Find where the given text appears and provide that cell's center as [X, Y] coordinate. 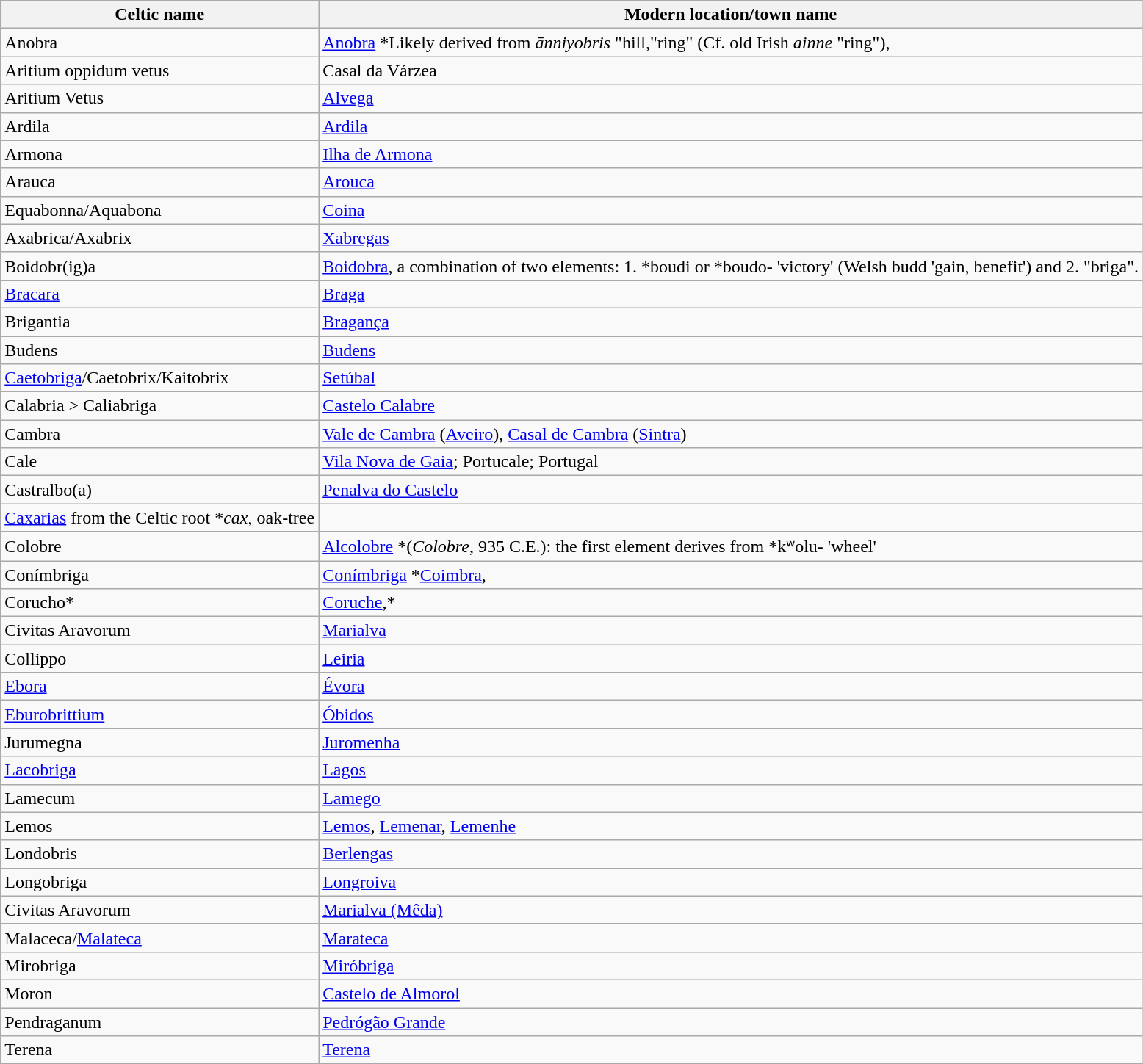
Modern location/town name [731, 15]
Caetobriga/Caetobrix/Kaitobrix [160, 378]
Collippo [160, 659]
Corucho* [160, 603]
Évora [731, 687]
Pendraganum [160, 1021]
Celtic name [160, 15]
Jurumegna [160, 742]
Cale [160, 462]
Longroiva [731, 882]
Alvega [731, 98]
Castralbo(a) [160, 490]
Brigantia [160, 322]
Setúbal [731, 378]
Mirobriga [160, 966]
Londobris [160, 854]
Berlengas [731, 854]
Marialva (Mêda) [731, 910]
Vila Nova de Gaia; Portucale; Portugal [731, 462]
Lagos [731, 770]
Eburobrittium [160, 714]
Lamecum [160, 798]
Colobre [160, 546]
Xabregas [731, 238]
Lacobriga [160, 770]
Aritium oppidum vetus [160, 70]
Pedrógão Grande [731, 1021]
Braga [731, 294]
Lamego [731, 798]
Bragança [731, 322]
Miróbriga [731, 966]
Armona [160, 154]
Alcolobre *(Colobre, 935 C.E.): the first element derives from *kʷolu- 'wheel' [731, 546]
Equabonna/Aquabona [160, 210]
Ebora [160, 687]
Penalva do Castelo [731, 490]
Vale de Cambra (Aveiro), Casal de Cambra (Sintra) [731, 434]
Castelo de Almorol [731, 994]
Castelo Calabre [731, 406]
Anobra *Likely derived from ānniyobris "hill,"ring" (Cf. old Irish ainne "ring"), [731, 43]
Conímbriga *Coimbra, [731, 575]
Calabria > Caliabriga [160, 406]
Coruche,* [731, 603]
Caxarias from the Celtic root *cax, oak-tree [160, 518]
Conímbriga [160, 575]
Arauca [160, 182]
Juromenha [731, 742]
Marateca [731, 938]
Coina [731, 210]
Casal da Várzea [731, 70]
Cambra [160, 434]
Arouca [731, 182]
Axabrica/Axabrix [160, 238]
Aritium Vetus [160, 98]
Ilha de Armona [731, 154]
Anobra [160, 43]
Boidobra, a combination of two elements: 1. *boudi or *boudo- 'victory' (Welsh budd 'gain, benefit') and 2. "briga". [731, 266]
Óbidos [731, 714]
Lemos, Lemenar, Lemenhe [731, 826]
Lemos [160, 826]
Moron [160, 994]
Boidobr(ig)a [160, 266]
Bracara [160, 294]
Malaceca/Malateca [160, 938]
Leiria [731, 659]
Marialva [731, 631]
Longobriga [160, 882]
